Capture the cell that displays the provided text and extract its [x, y] central coordinate. 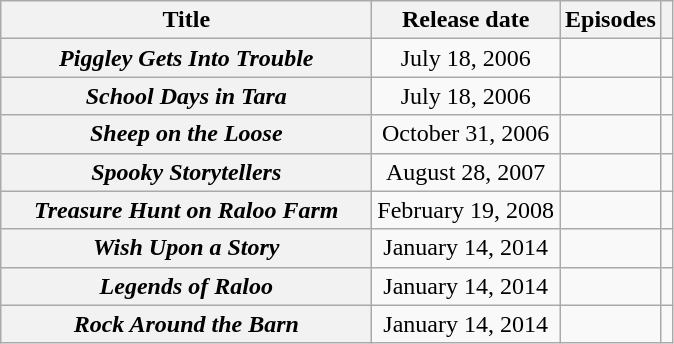
Title [186, 20]
Piggley Gets Into Trouble [186, 58]
Rock Around the Barn [186, 324]
Treasure Hunt on Raloo Farm [186, 210]
Legends of Raloo [186, 286]
October 31, 2006 [466, 134]
Episodes [611, 20]
Wish Upon a Story [186, 248]
School Days in Tara [186, 96]
February 19, 2008 [466, 210]
Sheep on the Loose [186, 134]
Release date [466, 20]
August 28, 2007 [466, 172]
Spooky Storytellers [186, 172]
